Extract the [X, Y] coordinate from the center of the cell holding the provided text.  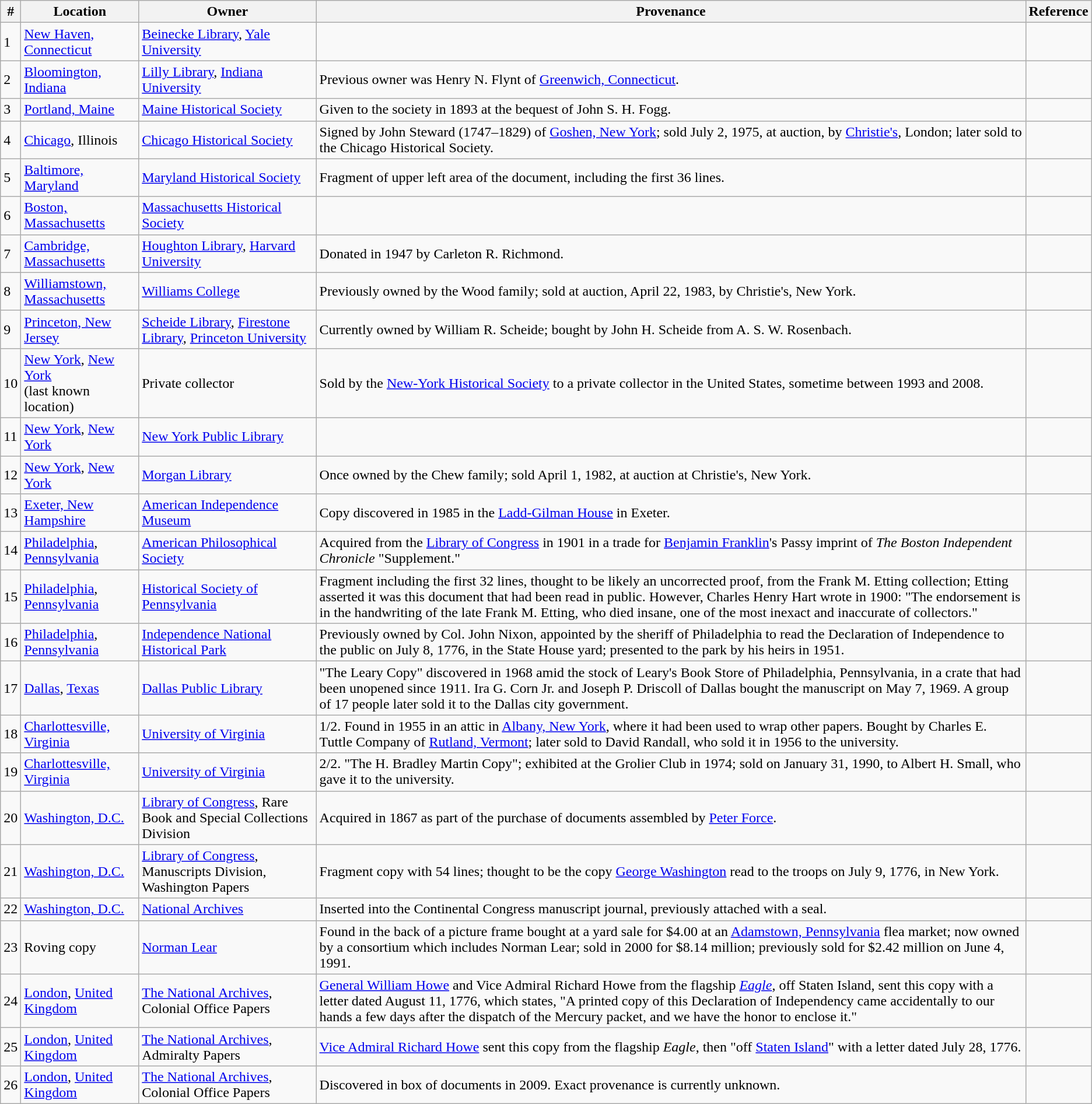
Owner [228, 12]
9 [10, 329]
New York Public Library [228, 436]
Provenance [671, 12]
Morgan Library [228, 475]
Chicago Historical Society [228, 140]
Given to the society in 1893 at the bequest of John S. H. Fogg. [671, 110]
19 [10, 772]
Vice Admiral Richard Howe sent this copy from the flagship Eagle, then "off Staten Island" with a letter dated July 28, 1776. [671, 1046]
Once owned by the Chew family; sold April 1, 1982, at auction at Christie's, New York. [671, 475]
# [10, 12]
Previously owned by the Wood family; sold at auction, April 22, 1983, by Christie's, New York. [671, 292]
7 [10, 253]
Chicago, Illinois [80, 140]
Norman Lear [228, 947]
Dallas Public Library [228, 688]
Cambridge, Massachusetts [80, 253]
Currently owned by William R. Scheide; bought by John H. Scheide from A. S. W. Rosenbach. [671, 329]
Reference [1058, 12]
21 [10, 871]
17 [10, 688]
1 [10, 42]
Maryland Historical Society [228, 177]
5 [10, 177]
8 [10, 292]
Boston, Massachusetts [80, 216]
Discovered in box of documents in 2009. Exact provenance is currently unknown. [671, 1085]
National Archives [228, 909]
New Haven, Connecticut [80, 42]
Baltimore, Maryland [80, 177]
Williamstown, Massachusetts [80, 292]
Private collector [228, 383]
4 [10, 140]
24 [10, 1001]
Massachusetts Historical Society [228, 216]
Roving copy [80, 947]
Independence National Historical Park [228, 643]
The National Archives, Admiralty Papers [228, 1046]
Library of Congress, Manuscripts Division, Washington Papers [228, 871]
16 [10, 643]
18 [10, 734]
New York, New York(last known location) [80, 383]
3 [10, 110]
Library of Congress, Rare Book and Special Collections Division [228, 818]
Exeter, New Hampshire [80, 513]
Maine Historical Society [228, 110]
13 [10, 513]
23 [10, 947]
25 [10, 1046]
Copy discovered in 1985 in the Ladd-Gilman House in Exeter. [671, 513]
Scheide Library, Firestone Library, Princeton University [228, 329]
Beinecke Library, Yale University [228, 42]
Princeton, New Jersey [80, 329]
Donated in 1947 by Carleton R. Richmond. [671, 253]
Houghton Library, Harvard University [228, 253]
6 [10, 216]
Fragment of upper left area of the document, including the first 36 lines. [671, 177]
Sold by the New-York Historical Society to a private collector in the United States, sometime between 1993 and 2008. [671, 383]
Williams College [228, 292]
20 [10, 818]
12 [10, 475]
Dallas, Texas [80, 688]
14 [10, 551]
American Philosophical Society [228, 551]
Location [80, 12]
Historical Society of Pennsylvania [228, 597]
Bloomington, Indiana [80, 79]
Acquired in 1867 as part of the purchase of documents assembled by Peter Force. [671, 818]
Fragment copy with 54 lines; thought to be the copy George Washington read to the troops on July 9, 1776, in New York. [671, 871]
American Independence Museum [228, 513]
Inserted into the Continental Congress manuscript journal, previously attached with a seal. [671, 909]
Previous owner was Henry N. Flynt of Greenwich, Connecticut. [671, 79]
Portland, Maine [80, 110]
Lilly Library, Indiana University [228, 79]
15 [10, 597]
2 [10, 79]
22 [10, 909]
10 [10, 383]
26 [10, 1085]
Acquired from the Library of Congress in 1901 in a trade for Benjamin Franklin's Passy imprint of The Boston Independent Chronicle "Supplement." [671, 551]
11 [10, 436]
